Scan for the cell matching the given text and deliver its [X, Y] coordinate at center. 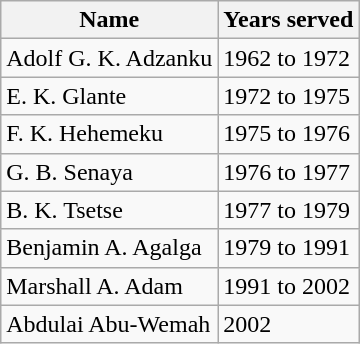
F. K. Hehemeku [110, 134]
1991 to 2002 [288, 286]
1972 to 1975 [288, 96]
1976 to 1977 [288, 172]
Years served [288, 20]
2002 [288, 324]
G. B. Senaya [110, 172]
Marshall A. Adam [110, 286]
1975 to 1976 [288, 134]
Adolf G. K. Adzanku [110, 58]
1962 to 1972 [288, 58]
E. K. Glante [110, 96]
1977 to 1979 [288, 210]
Abdulai Abu-Wemah [110, 324]
B. K. Tsetse [110, 210]
Name [110, 20]
1979 to 1991 [288, 248]
Benjamin A. Agalga [110, 248]
